Output the (X, Y) coordinate of the center of the cell containing the given text.  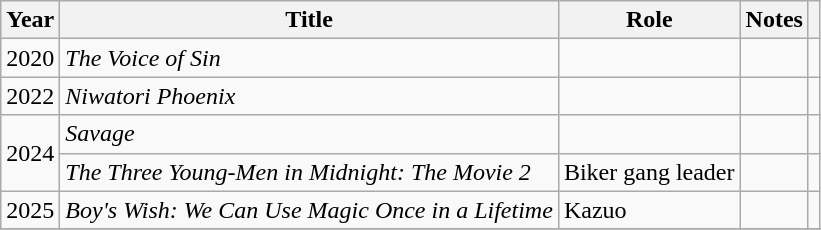
Role (649, 20)
Kazuo (649, 210)
Notes (774, 20)
Title (310, 20)
Savage (310, 134)
2025 (30, 210)
Biker gang leader (649, 172)
The Three Young-Men in Midnight: The Movie 2 (310, 172)
Year (30, 20)
2020 (30, 58)
Boy's Wish: We Can Use Magic Once in a Lifetime (310, 210)
Niwatori Phoenix (310, 96)
2022 (30, 96)
The Voice of Sin (310, 58)
2024 (30, 153)
